For the text-containing cell, return its midpoint in (x, y) coordinate format. 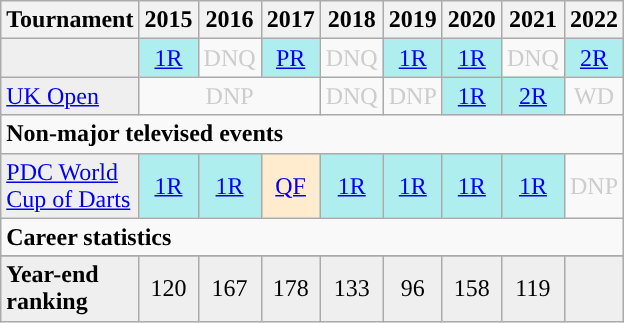
178 (290, 288)
2018 (352, 20)
UK Open (70, 96)
Year-end ranking (70, 288)
167 (230, 288)
Non-major televised events (312, 134)
2021 (532, 20)
2022 (594, 20)
Career statistics (312, 237)
2020 (472, 20)
96 (412, 288)
PDC World Cup of Darts (70, 186)
2016 (230, 20)
PR (290, 58)
Tournament (70, 20)
QF (290, 186)
120 (168, 288)
119 (532, 288)
158 (472, 288)
WD (594, 96)
2019 (412, 20)
2017 (290, 20)
133 (352, 288)
2015 (168, 20)
